Scan for the cell matching the given text and deliver its [x, y] coordinate at center. 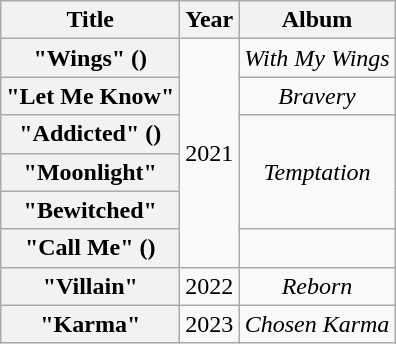
With My Wings [317, 58]
"Bewitched" [90, 210]
Chosen Karma [317, 324]
2021 [210, 153]
2022 [210, 286]
Album [317, 20]
"Karma" [90, 324]
"Villain" [90, 286]
Title [90, 20]
Reborn [317, 286]
"Let Me Know" [90, 96]
Year [210, 20]
Bravery [317, 96]
"Addicted" () [90, 134]
"Moonlight" [90, 172]
"Call Me" () [90, 248]
Temptation [317, 172]
"Wings" () [90, 58]
2023 [210, 324]
